For the text-containing cell, return its midpoint in (x, y) coordinate format. 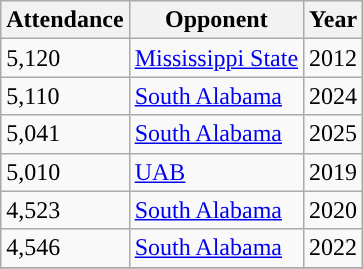
Opponent (216, 20)
Mississippi State (216, 58)
5,120 (65, 58)
Attendance (65, 20)
4,546 (65, 248)
2024 (334, 96)
5,110 (65, 96)
5,010 (65, 172)
Year (334, 20)
2019 (334, 172)
2025 (334, 134)
2020 (334, 210)
UAB (216, 172)
5,041 (65, 134)
2022 (334, 248)
4,523 (65, 210)
2012 (334, 58)
